Pinpoint the cell where the given text exists, returning its (X, Y) midpoint coordinate. 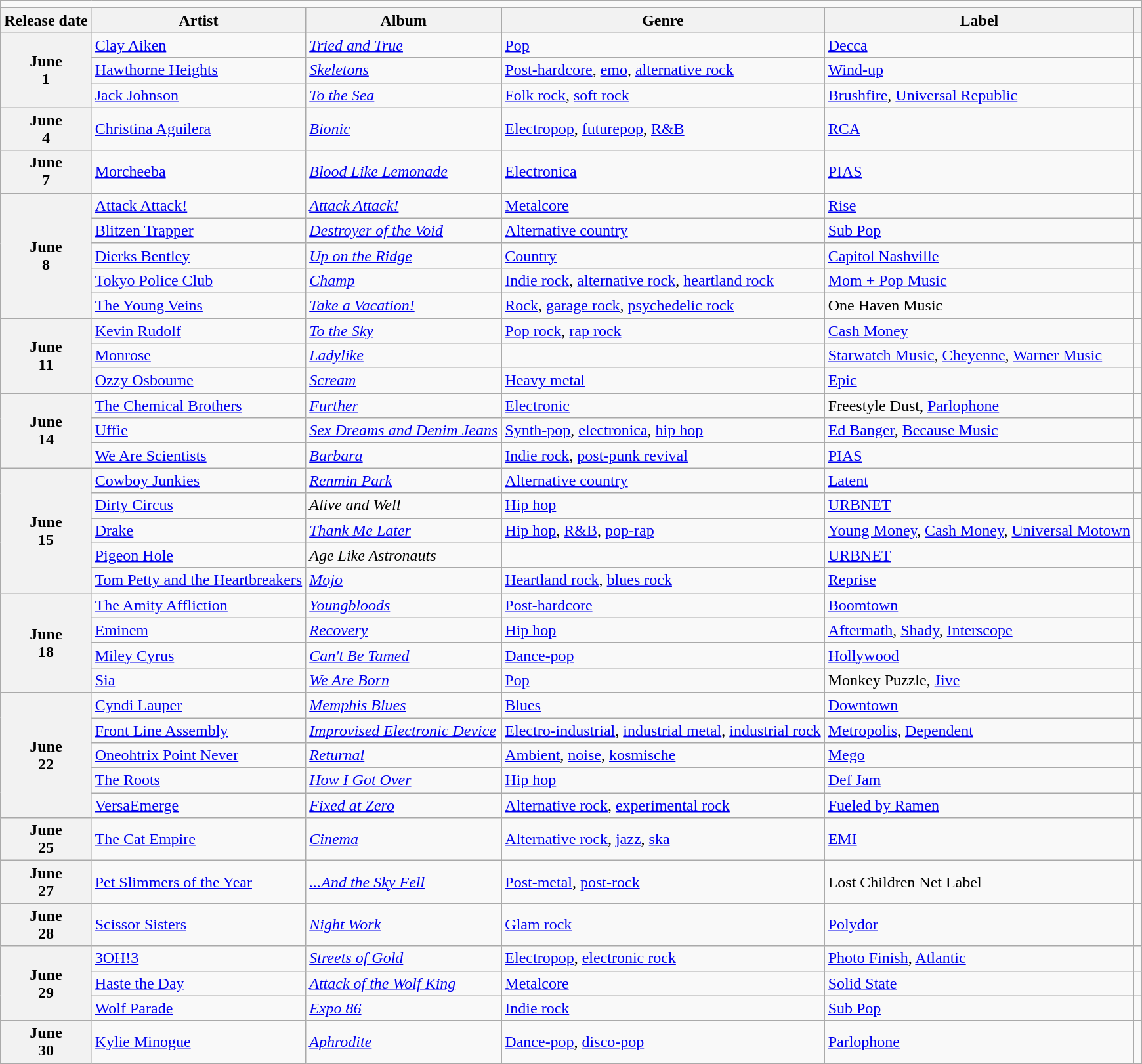
Reprise (979, 580)
EMI (979, 839)
Scream (404, 381)
Eminem (198, 630)
Dance-pop (663, 655)
Clay Aiken (198, 45)
The Cat Empire (198, 839)
Glam rock (663, 924)
Alternative rock, experimental rock (663, 805)
The Amity Affliction (198, 605)
June8 (46, 255)
We Are Born (404, 680)
Mego (979, 755)
June14 (46, 431)
Wind-up (979, 70)
Rock, garage rock, psychedelic rock (663, 305)
Freestyle Dust, Parlophone (979, 406)
June28 (46, 924)
Take a Vacation! (404, 305)
Tom Petty and the Heartbreakers (198, 580)
Cinema (404, 839)
Age Like Astronauts (404, 555)
Monkey Puzzle, Jive (979, 680)
Drake (198, 530)
Barbara (404, 456)
Decca (979, 45)
Hawthorne Heights (198, 70)
Dierks Bentley (198, 255)
Heartland rock, blues rock (663, 580)
Boomtown (979, 605)
Oneohtrix Point Never (198, 755)
Tokyo Police Club (198, 280)
Mojo (404, 580)
Post-metal, post-rock (663, 882)
Front Line Assembly (198, 731)
June29 (46, 983)
Kylie Minogue (198, 1042)
Attack of the Wolf King (404, 983)
Hollywood (979, 655)
June4 (46, 129)
Ed Banger, Because Music (979, 431)
Pigeon Hole (198, 555)
Christina Aguilera (198, 129)
June7 (46, 172)
Destroyer of the Void (404, 230)
Returnal (404, 755)
The Roots (198, 780)
Night Work (404, 924)
...And the Sky Fell (404, 882)
Further (404, 406)
Tried and True (404, 45)
June30 (46, 1042)
Def Jam (979, 780)
Parlophone (979, 1042)
The Chemical Brothers (198, 406)
Electronica (663, 172)
Wolf Parade (198, 1008)
Electronic (663, 406)
Solid State (979, 983)
Post-hardcore, emo, alternative rock (663, 70)
Electropop, electronic rock (663, 958)
Photo Finish, Atlantic (979, 958)
Ozzy Osbourne (198, 381)
Lost Children Net Label (979, 882)
Folk rock, soft rock (663, 95)
June15 (46, 530)
Morcheeba (198, 172)
To the Sky (404, 330)
Fueled by Ramen (979, 805)
Jack Johnson (198, 95)
Renmin Park (404, 480)
Epic (979, 381)
Starwatch Music, Cheyenne, Warner Music (979, 356)
Pop rock, rap rock (663, 330)
June22 (46, 755)
Mom + Pop Music (979, 280)
Ladylike (404, 356)
Ambient, noise, kosmische (663, 755)
Blood Like Lemonade (404, 172)
Genre (663, 20)
To the Sea (404, 95)
Haste the Day (198, 983)
Memphis Blues (404, 705)
RCA (979, 129)
Aftermath, Shady, Interscope (979, 630)
Indie rock, post-punk revival (663, 456)
VersaEmerge (198, 805)
Up on the Ridge (404, 255)
Cyndi Lauper (198, 705)
Uffie (198, 431)
Skeletons (404, 70)
Dance-pop, disco-pop (663, 1042)
Bionic (404, 129)
Miley Cyrus (198, 655)
Recovery (404, 630)
Release date (46, 20)
June18 (46, 643)
Cowboy Junkies (198, 480)
Blitzen Trapper (198, 230)
Brushfire, Universal Republic (979, 95)
Young Money, Cash Money, Universal Motown (979, 530)
Fixed at Zero (404, 805)
3OH!3 (198, 958)
Champ (404, 280)
Monrose (198, 356)
Synth-pop, electronica, hip hop (663, 431)
June27 (46, 882)
Thank Me Later (404, 530)
Expo 86 (404, 1008)
Blues (663, 705)
June25 (46, 839)
Alternative rock, jazz, ska (663, 839)
Sia (198, 680)
Streets of Gold (404, 958)
Indie rock (663, 1008)
Youngbloods (404, 605)
Sex Dreams and Denim Jeans (404, 431)
Electropop, futurepop, R&B (663, 129)
Improvised Electronic Device (404, 731)
Latent (979, 480)
Pet Slimmers of the Year (198, 882)
Capitol Nashville (979, 255)
Polydor (979, 924)
June1 (46, 70)
Heavy metal (663, 381)
Can't Be Tamed (404, 655)
Indie rock, alternative rock, heartland rock (663, 280)
Post-hardcore (663, 605)
One Haven Music (979, 305)
We Are Scientists (198, 456)
Hip hop, R&B, pop-rap (663, 530)
June11 (46, 355)
Alive and Well (404, 505)
Aphrodite (404, 1042)
Kevin Rudolf (198, 330)
Dirty Circus (198, 505)
Country (663, 255)
How I Got Over (404, 780)
Electro-industrial, industrial metal, industrial rock (663, 731)
Album (404, 20)
Rise (979, 205)
Artist (198, 20)
Downtown (979, 705)
Cash Money (979, 330)
Label (979, 20)
Metropolis, Dependent (979, 731)
Scissor Sisters (198, 924)
The Young Veins (198, 305)
